Return (X, Y) of the center of cell containing provided text 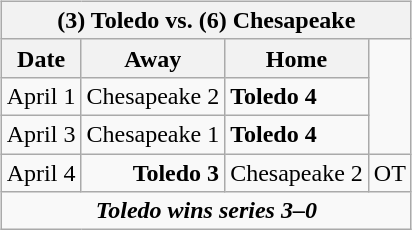
Home (297, 58)
Chesapeake 1 (153, 134)
OT (390, 173)
Toledo 3 (153, 173)
Toledo wins series 3–0 (206, 211)
April 4 (41, 173)
April 1 (41, 96)
Date (41, 58)
April 3 (41, 134)
(3) Toledo vs. (6) Chesapeake (206, 20)
Away (153, 58)
